From the cell containing the given text, extract its center point as [x, y] coordinate. 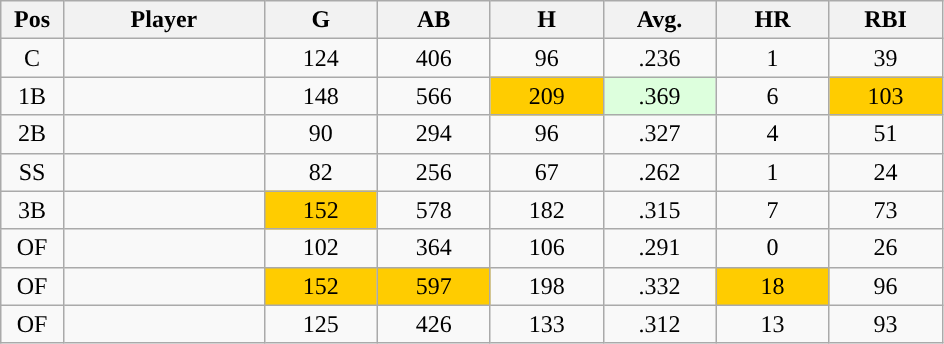
198 [546, 286]
73 [886, 210]
209 [546, 96]
67 [546, 172]
13 [772, 324]
AB [434, 20]
RBI [886, 20]
.332 [660, 286]
106 [546, 248]
182 [546, 210]
6 [772, 96]
.315 [660, 210]
566 [434, 96]
51 [886, 134]
SS [32, 172]
4 [772, 134]
18 [772, 286]
103 [886, 96]
133 [546, 324]
Player [164, 20]
Pos [32, 20]
148 [320, 96]
.327 [660, 134]
H [546, 20]
3B [32, 210]
364 [434, 248]
426 [434, 324]
125 [320, 324]
82 [320, 172]
406 [434, 58]
93 [886, 324]
1B [32, 96]
Avg. [660, 20]
597 [434, 286]
24 [886, 172]
39 [886, 58]
294 [434, 134]
90 [320, 134]
124 [320, 58]
.236 [660, 58]
0 [772, 248]
G [320, 20]
578 [434, 210]
.312 [660, 324]
.291 [660, 248]
102 [320, 248]
26 [886, 248]
7 [772, 210]
HR [772, 20]
C [32, 58]
256 [434, 172]
.262 [660, 172]
2B [32, 134]
.369 [660, 96]
